Output the (x, y) coordinate of the center of the cell containing the given text.  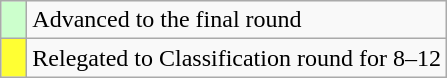
Relegated to Classification round for 8–12 (237, 58)
Advanced to the final round (237, 20)
